Output the (X, Y) coordinate of the center of the cell containing the given text.  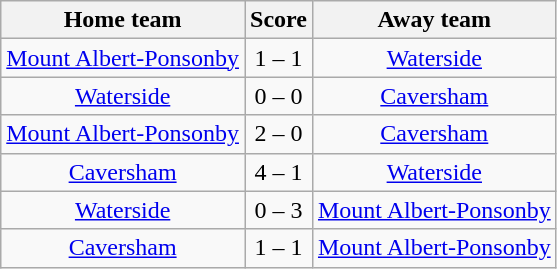
4 – 1 (278, 172)
0 – 3 (278, 210)
0 – 0 (278, 96)
Away team (434, 20)
Home team (123, 20)
2 – 0 (278, 134)
Score (278, 20)
